Scan for the cell matching the given text and deliver its (x, y) coordinate at center. 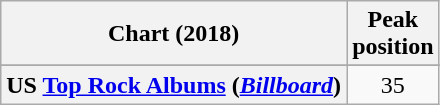
Chart (2018) (174, 34)
Peak position (393, 34)
35 (393, 85)
US Top Rock Albums (Billboard) (174, 85)
